Find where the given text appears and provide that cell's center as [x, y] coordinate. 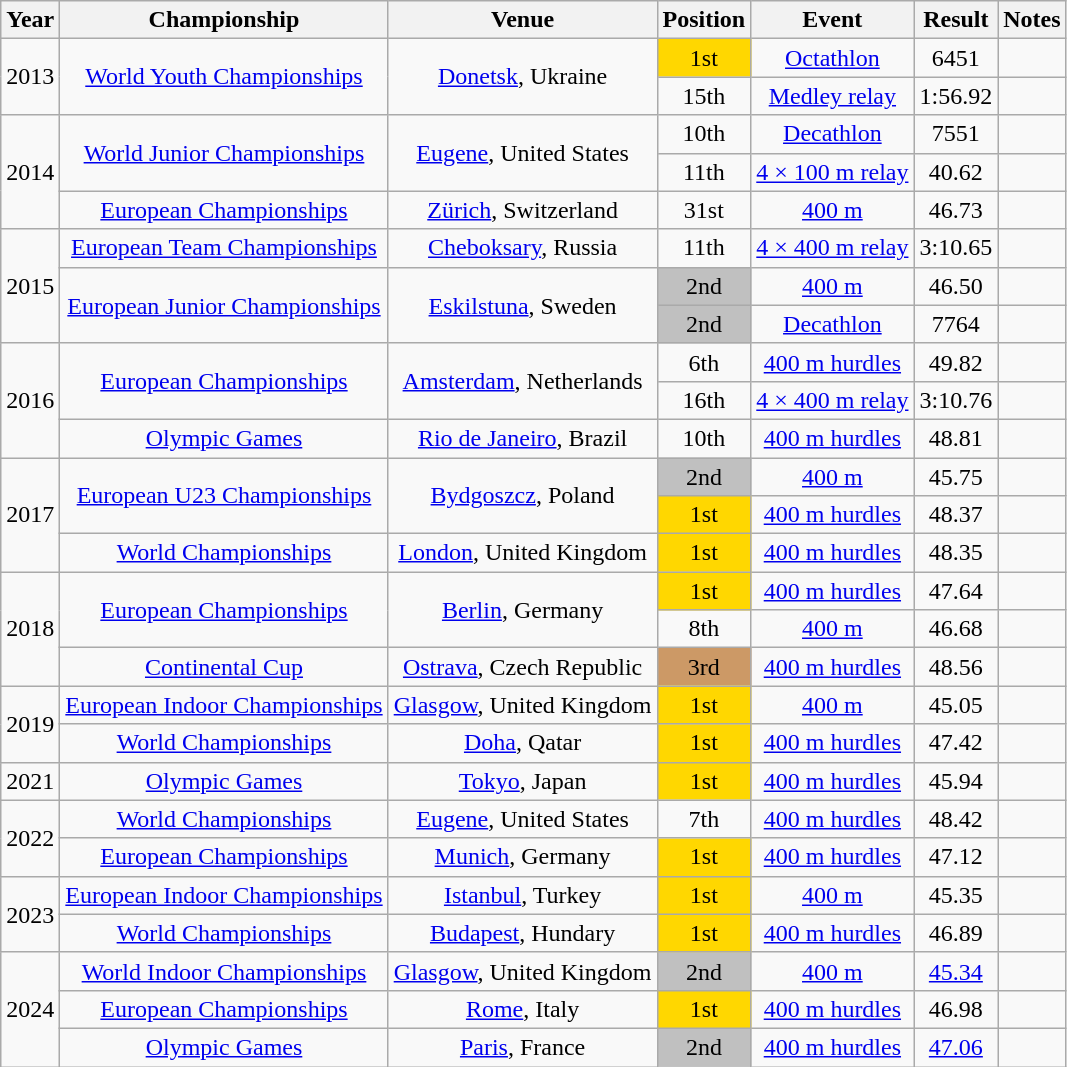
45.75 [956, 477]
Cheboksary, Russia [522, 248]
Result [956, 20]
Istanbul, Turkey [522, 895]
8th [704, 629]
15th [704, 96]
London, United Kingdom [522, 553]
48.37 [956, 515]
6451 [956, 58]
2018 [30, 629]
47.12 [956, 857]
7th [704, 819]
Doha, Qatar [522, 743]
Munich, Germany [522, 857]
7764 [956, 324]
2022 [30, 838]
2013 [30, 77]
45.05 [956, 705]
40.62 [956, 172]
47.42 [956, 743]
Venue [522, 20]
2017 [30, 515]
Notes [1032, 20]
Year [30, 20]
World Youth Championships [224, 77]
47.64 [956, 591]
2016 [30, 400]
4 × 100 m relay [832, 172]
49.82 [956, 362]
Octathlon [832, 58]
Eskilstuna, Sweden [522, 305]
European U23 Championships [224, 496]
2015 [30, 286]
46.98 [956, 1009]
World Junior Championships [224, 153]
48.56 [956, 667]
Continental Cup [224, 667]
Bydgoszcz, Poland [522, 496]
Paris, France [522, 1047]
45.34 [956, 971]
Championship [224, 20]
46.50 [956, 286]
46.73 [956, 210]
World Indoor Championships [224, 971]
45.94 [956, 781]
Zürich, Switzerland [522, 210]
Amsterdam, Netherlands [522, 381]
2019 [30, 724]
Rome, Italy [522, 1009]
3:10.65 [956, 248]
2014 [30, 172]
Ostrava, Czech Republic [522, 667]
46.89 [956, 933]
7551 [956, 134]
46.68 [956, 629]
3:10.76 [956, 400]
45.35 [956, 895]
Berlin, Germany [522, 610]
3rd [704, 667]
Medley relay [832, 96]
Position [704, 20]
European Junior Championships [224, 305]
2023 [30, 914]
48.81 [956, 438]
European Team Championships [224, 248]
47.06 [956, 1047]
2021 [30, 781]
31st [704, 210]
2024 [30, 1009]
1:56.92 [956, 96]
Rio de Janeiro, Brazil [522, 438]
Event [832, 20]
Donetsk, Ukraine [522, 77]
48.35 [956, 553]
6th [704, 362]
Tokyo, Japan [522, 781]
Budapest, Hundary [522, 933]
48.42 [956, 819]
16th [704, 400]
